Provide the (X, Y) coordinate of the cell's center where the given text is located.  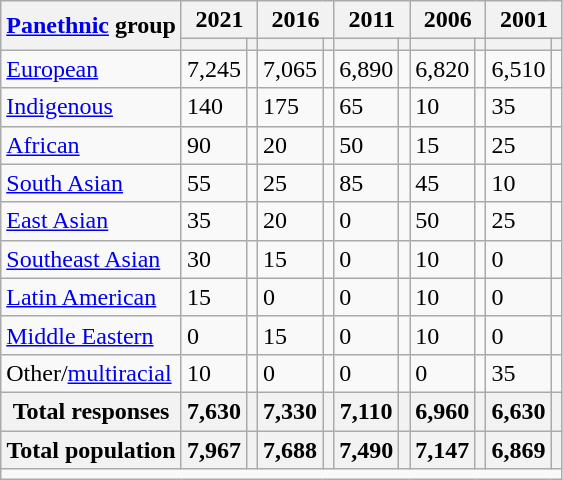
Latin American (92, 297)
6,630 (518, 411)
Total responses (92, 411)
45 (442, 183)
East Asian (92, 221)
Indigenous (92, 107)
30 (214, 259)
South Asian (92, 183)
Other/multiracial (92, 373)
2016 (296, 20)
6,820 (442, 69)
90 (214, 145)
7,967 (214, 449)
6,510 (518, 69)
6,890 (366, 69)
2006 (448, 20)
European (92, 69)
7,110 (366, 411)
2001 (524, 20)
2011 (372, 20)
140 (214, 107)
Southeast Asian (92, 259)
7,630 (214, 411)
7,065 (290, 69)
Middle Eastern (92, 335)
7,688 (290, 449)
7,330 (290, 411)
7,245 (214, 69)
African (92, 145)
7,147 (442, 449)
7,490 (366, 449)
Total population (92, 449)
Panethnic group (92, 26)
65 (366, 107)
175 (290, 107)
55 (214, 183)
6,960 (442, 411)
6,869 (518, 449)
2021 (219, 20)
85 (366, 183)
